Find where the given text appears and provide that cell's center as [x, y] coordinate. 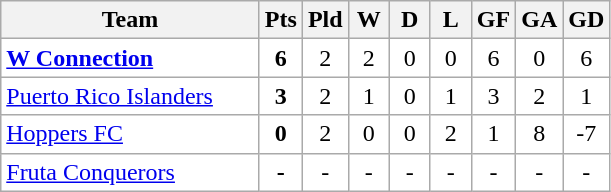
Team [130, 20]
Puerto Rico Islanders [130, 96]
Fruta Conquerors [130, 172]
-7 [586, 134]
L [450, 20]
Hoppers FC [130, 134]
W Connection [130, 58]
Pld [325, 20]
GF [493, 20]
GA [540, 20]
W [368, 20]
D [410, 20]
Pts [280, 20]
8 [540, 134]
GD [586, 20]
